Detect which cell encompasses the target text, then output its [X, Y] center coordinate. 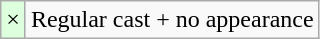
× [14, 20]
Regular cast + no appearance [172, 20]
